From the cell containing the given text, extract its center point as (X, Y) coordinate. 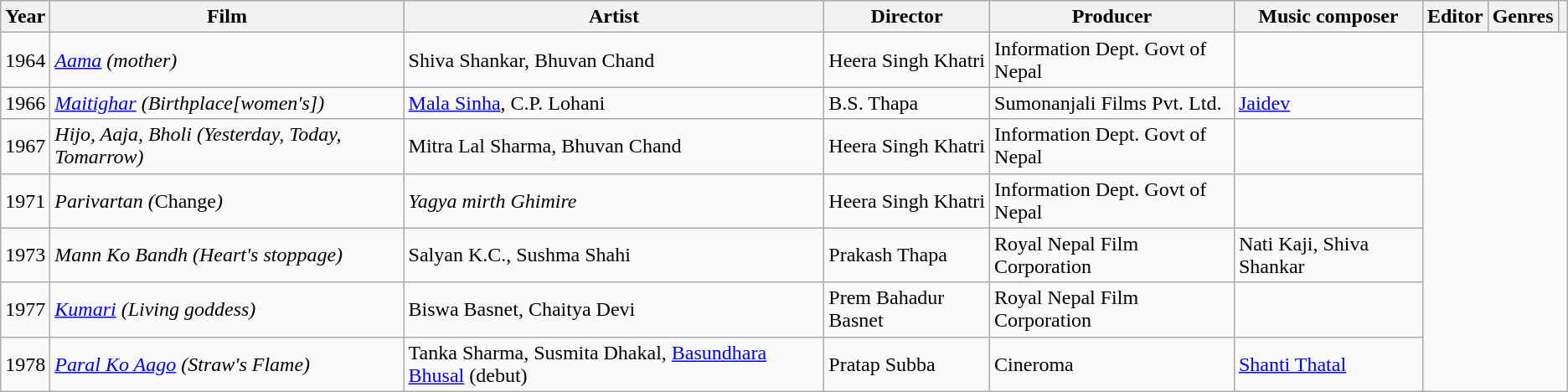
Yagya mirth Ghimire (614, 201)
Mala Sinha, C.P. Lohani (614, 103)
Sumonanjali Films Pvt. Ltd. (1112, 103)
Mitra Lal Sharma, Bhuvan Chand (614, 146)
Tanka Sharma, Susmita Dhakal, Basundhara Bhusal (debut) (614, 364)
Salyan K.C., Sushma Shahi (614, 255)
Prakash Thapa (907, 255)
Artist (614, 17)
Shiva Shankar, Bhuvan Chand (614, 60)
Prem Bahadur Basnet (907, 310)
Biswa Basnet, Chaitya Devi (614, 310)
Producer (1112, 17)
Music composer (1328, 17)
Parivartan (Change) (227, 201)
Mann Ko Bandh (Heart's stoppage) (227, 255)
Editor (1455, 17)
Year (25, 17)
Film (227, 17)
1977 (25, 310)
1964 (25, 60)
1967 (25, 146)
Jaidev (1328, 103)
Director (907, 17)
Shanti Thatal (1328, 364)
1978 (25, 364)
Pratap Subba (907, 364)
1971 (25, 201)
B.S. Thapa (907, 103)
Kumari (Living goddess) (227, 310)
Hijo, Aaja, Bholi (Yesterday, Today, Tomarrow) (227, 146)
Maitighar (Birthplace[women's]) (227, 103)
Aama (mother) (227, 60)
Genres (1523, 17)
Cineroma (1112, 364)
Nati Kaji, Shiva Shankar (1328, 255)
1973 (25, 255)
Paral Ko Aago (Straw's Flame) (227, 364)
1966 (25, 103)
